Search for the cell housing the specified text and yield its [x, y] center coordinate. 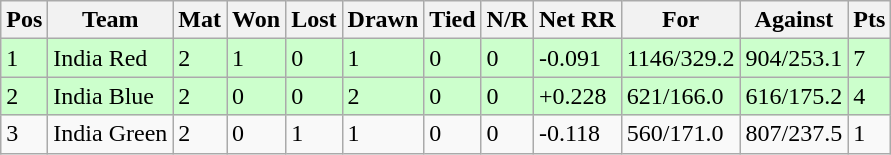
Lost [314, 20]
N/R [507, 20]
Against [794, 20]
Mat [200, 20]
Won [256, 20]
3 [24, 134]
Net RR [577, 20]
India Green [110, 134]
Team [110, 20]
Pos [24, 20]
Tied [452, 20]
India Red [110, 58]
621/166.0 [680, 96]
904/253.1 [794, 58]
-0.091 [577, 58]
7 [870, 58]
-0.118 [577, 134]
India Blue [110, 96]
Drawn [383, 20]
Pts [870, 20]
616/175.2 [794, 96]
1146/329.2 [680, 58]
4 [870, 96]
807/237.5 [794, 134]
560/171.0 [680, 134]
For [680, 20]
+0.228 [577, 96]
